Find where the given text appears and provide that cell's center as (x, y) coordinate. 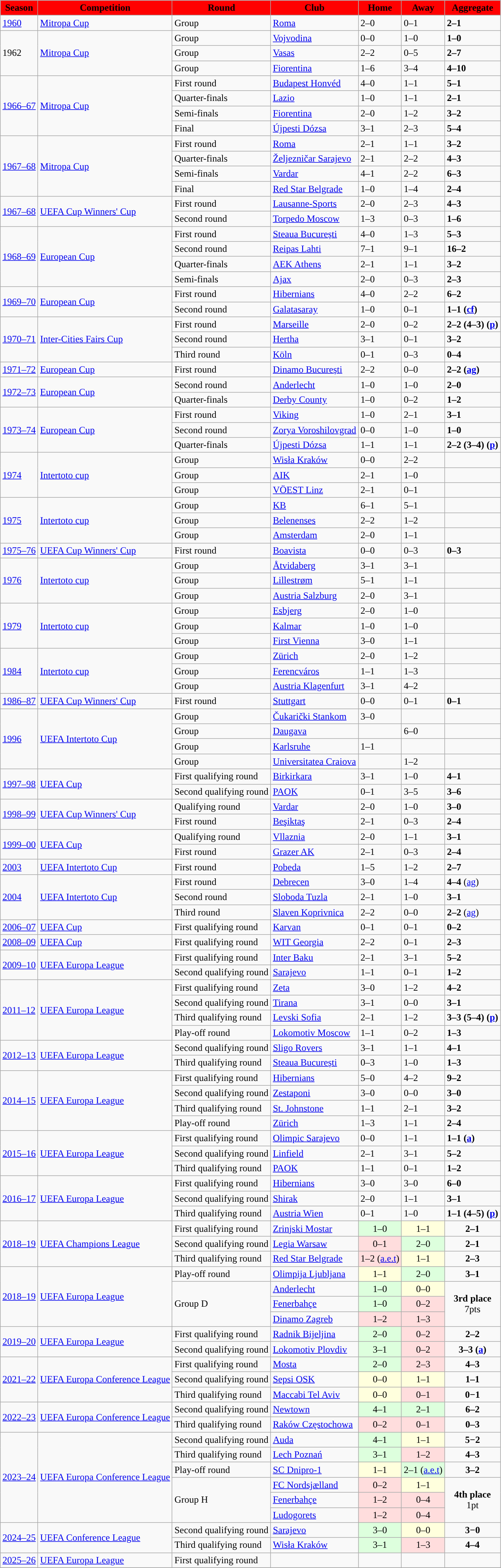
3−0 (472, 1530)
Group D (221, 1304)
UEFA Conference League (105, 1538)
Legia Warsaw (314, 1244)
1975 (19, 520)
0–5 (423, 53)
7–1 (380, 249)
1960 (19, 23)
Stuttgart (314, 701)
1970–71 (19, 339)
Sligo Rovers (314, 1048)
1969–70 (19, 302)
1966–67 (19, 106)
2015–16 (19, 1153)
WIT Georgia (314, 942)
Grazer AK (314, 852)
Home (380, 8)
3–5 (423, 792)
Olimpija Ljubljana (314, 1274)
Belenenses (314, 520)
4–4 (ag) (472, 882)
2008–09 (19, 942)
1986–87 (19, 701)
1973–74 (19, 430)
Group H (221, 1500)
2022–23 (19, 1417)
2011–12 (19, 1010)
1999–00 (19, 844)
Ferencváros (314, 671)
Inter Baku (314, 957)
Derby County (314, 400)
Aggregate (472, 8)
2016–17 (19, 1199)
Galatasaray (314, 309)
Debrecen (314, 882)
3–3 (a) (472, 1349)
Austria Klagenfurt (314, 686)
1975–76 (19, 550)
1968–69 (19, 257)
Away (423, 8)
2025–26 (19, 1560)
1–1 (a) (472, 1138)
Levski Sofia (314, 1018)
Radnik Bijeljina (314, 1334)
1997–98 (19, 784)
Lazio (314, 98)
9–2 (472, 1078)
Zorya Voroshilovgrad (314, 430)
3–6 (472, 792)
Kalmar (314, 626)
Birkirkara (314, 776)
Linfield (314, 1153)
Shirak (314, 1199)
2006–07 (19, 927)
Viking (314, 415)
1984 (19, 671)
5–4 (472, 128)
First Vienna (314, 641)
Amsterdam (314, 535)
Beşiktaş (314, 822)
1–1 (4–5) (p) (472, 1214)
Auda (314, 1440)
1971–72 (19, 369)
Tirana (314, 1003)
3–3 (5–4) (p) (472, 1018)
1979 (19, 626)
Hertha (314, 339)
Budapest Honvéd (314, 83)
Lausanne-Sports (314, 204)
4th place1pt (472, 1500)
KB (314, 505)
VÖEST Linz (314, 490)
2012–13 (19, 1055)
FC Nordsjælland (314, 1485)
Pobeda (314, 867)
2021–22 (19, 1379)
Boavista (314, 550)
2023–24 (19, 1477)
Season (19, 8)
Karlsruhe (314, 746)
Marseille (314, 324)
0−1 (472, 1394)
Universitatea Craiova (314, 761)
Slaven Koprivnica (314, 912)
Lech Poznań (314, 1455)
16–2 (472, 249)
Dinamo București (314, 369)
5−2 (472, 1440)
2004 (19, 897)
Esbjerg (314, 611)
Maccabi Tel Aviv (314, 1394)
2019–20 (19, 1342)
Newtown (314, 1410)
Daugava (314, 731)
1–5 (380, 867)
2–2 (4–3) (p) (472, 324)
Zestaponi (314, 1093)
Reipas Lahti (314, 249)
3–4 (423, 68)
2014–15 (19, 1100)
AIK (314, 475)
Sloboda Tuzla (314, 897)
6–1 (380, 505)
2009–10 (19, 965)
Ludogorets (314, 1515)
2–2 (3–4) (p) (472, 445)
4–4 (472, 1545)
Ajax (314, 279)
4–10 (472, 68)
Round (221, 8)
Köln (314, 354)
Sepsi OSK (314, 1379)
Inter-Cities Fairs Cup (105, 339)
2024–25 (19, 1538)
1962 (19, 53)
SC Dnipro-1 (314, 1470)
2003 (19, 867)
AEK Athens (314, 264)
Željezničar Sarajevo (314, 158)
1–2 (a.e.t) (380, 1259)
St. Johnstone (314, 1108)
Club (314, 8)
Competition (105, 8)
1974 (19, 475)
Austria Salzburg (314, 596)
Raków Częstochowa (314, 1425)
Zeta (314, 988)
9–1 (423, 249)
1–1 (cf) (472, 309)
Torpedo Moscow (314, 219)
Zrinjski Mostar (314, 1229)
3rd place7pts (472, 1304)
Åtvidaberg (314, 565)
1996 (19, 739)
Olimpic Sarajevo (314, 1138)
1998–99 (19, 814)
5–3 (472, 234)
Dinamo Zagreb (314, 1319)
Vojvodina (314, 38)
Karvan (314, 927)
Lillestrøm (314, 580)
2–1 (a.e.t) (423, 1470)
Mosta (314, 1364)
1972–73 (19, 392)
Vasas (314, 53)
Čukarički Stankom (314, 716)
Austria Wien (314, 1214)
6–3 (472, 173)
1976 (19, 580)
UEFA Champions League (105, 1244)
Lokomotiv Moscow (314, 1033)
Vllaznia (314, 837)
5–0 (380, 1078)
Lokomotiv Plovdiv (314, 1349)
